Find where the given text appears and provide that cell's center as [X, Y] coordinate. 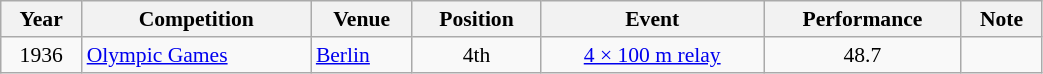
Performance [862, 19]
48.7 [862, 55]
Year [42, 19]
Event [652, 19]
4th [476, 55]
Note [1002, 19]
Competition [196, 19]
4 × 100 m relay [652, 55]
Olympic Games [196, 55]
1936 [42, 55]
Venue [362, 19]
Berlin [362, 55]
Position [476, 19]
